Output the [x, y] coordinate of the center of the cell containing the given text.  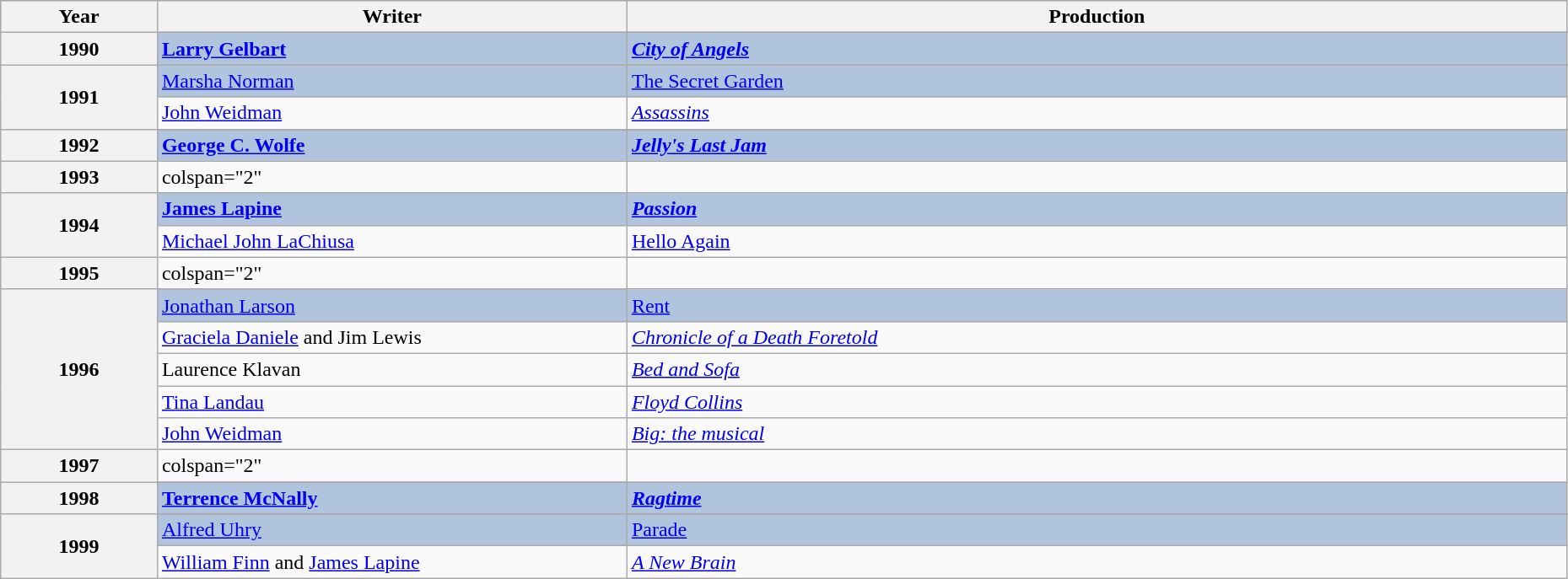
Jonathan Larson [391, 305]
Year [79, 17]
Rent [1097, 305]
1990 [79, 49]
City of Angels [1097, 49]
William Finn and James Lapine [391, 562]
Jelly's Last Jam [1097, 145]
1993 [79, 177]
Terrence McNally [391, 498]
George C. Wolfe [391, 145]
1994 [79, 225]
The Secret Garden [1097, 81]
Assassins [1097, 113]
Graciela Daniele and Jim Lewis [391, 337]
A New Brain [1097, 562]
Tina Landau [391, 402]
Chronicle of a Death Foretold [1097, 337]
1996 [79, 369]
1992 [79, 145]
Writer [391, 17]
James Lapine [391, 209]
1997 [79, 466]
Production [1097, 17]
Larry Gelbart [391, 49]
Michael John LaChiusa [391, 241]
1995 [79, 273]
1991 [79, 97]
1999 [79, 546]
Big: the musical [1097, 434]
Hello Again [1097, 241]
Bed and Sofa [1097, 369]
Alfred Uhry [391, 530]
Laurence Klavan [391, 369]
Floyd Collins [1097, 402]
Passion [1097, 209]
Ragtime [1097, 498]
Marsha Norman [391, 81]
1998 [79, 498]
Parade [1097, 530]
